Return the [X, Y] coordinate for the center point of the cell that contains the specified text.  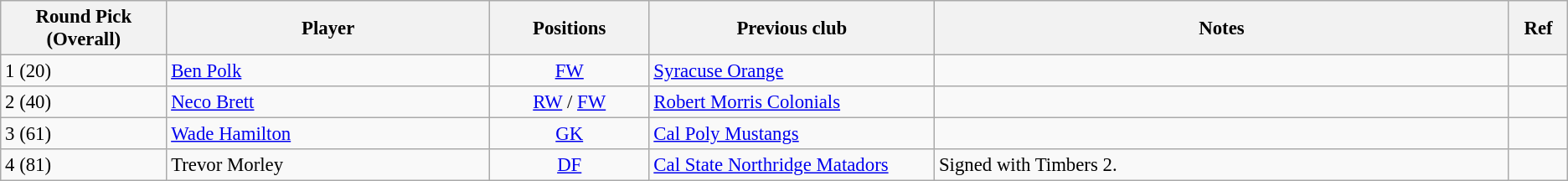
Cal Poly Mustangs [792, 134]
2 (40) [84, 102]
Ref [1538, 28]
Robert Morris Colonials [792, 102]
Neco Brett [328, 102]
Positions [570, 28]
Trevor Morley [328, 165]
Wade Hamilton [328, 134]
Round Pick (Overall) [84, 28]
RW / FW [570, 102]
Cal State Northridge Matadors [792, 165]
FW [570, 71]
GK [570, 134]
1 (20) [84, 71]
Syracuse Orange [792, 71]
Notes [1222, 28]
Ben Polk [328, 71]
Previous club [792, 28]
DF [570, 165]
Signed with Timbers 2. [1222, 165]
3 (61) [84, 134]
Player [328, 28]
4 (81) [84, 165]
